Provide the (X, Y) coordinate of the cell's center where the given text is located.  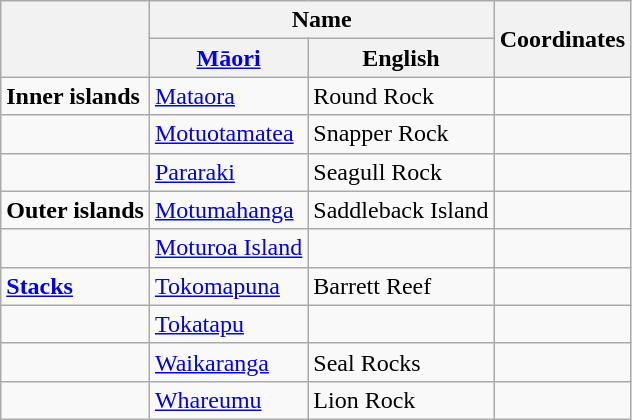
Outer islands (76, 210)
Whareumu (228, 400)
Tokatapu (228, 324)
Moturoa Island (228, 248)
Barrett Reef (401, 286)
Motuotamatea (228, 134)
Pararaki (228, 172)
Inner islands (76, 96)
Name (322, 20)
Waikaranga (228, 362)
Lion Rock (401, 400)
Māori (228, 58)
Stacks (76, 286)
Seal Rocks (401, 362)
Saddleback Island (401, 210)
Mataora (228, 96)
Tokomapuna (228, 286)
English (401, 58)
Seagull Rock (401, 172)
Snapper Rock (401, 134)
Coordinates (562, 39)
Motumahanga (228, 210)
Round Rock (401, 96)
